Capture the cell that displays the provided text and extract its (X, Y) central coordinate. 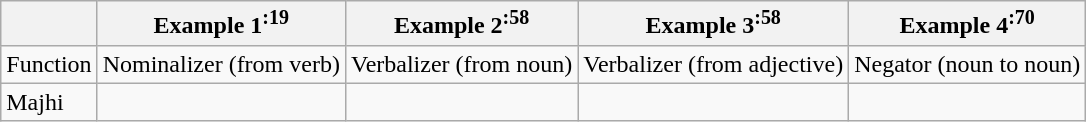
Verbalizer (from adjective) (714, 64)
Majhi (49, 102)
Negator (noun to noun) (968, 64)
Verbalizer (from noun) (461, 64)
Example 1:19 (221, 24)
Example 2:58 (461, 24)
Function (49, 64)
Nominalizer (from verb) (221, 64)
Example 4:70 (968, 24)
Example 3:58 (714, 24)
